Capture the cell that displays the provided text and extract its [x, y] central coordinate. 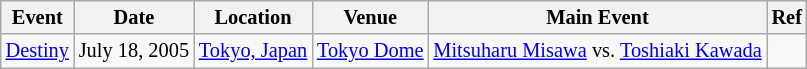
Event [38, 17]
Venue [370, 17]
Location [253, 17]
July 18, 2005 [134, 51]
Date [134, 17]
Destiny [38, 51]
Main Event [597, 17]
Tokyo Dome [370, 51]
Ref [787, 17]
Mitsuharu Misawa vs. Toshiaki Kawada [597, 51]
Tokyo, Japan [253, 51]
